Capture the cell that displays the provided text and extract its [X, Y] central coordinate. 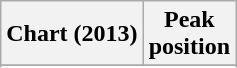
Peakposition [189, 34]
Chart (2013) [72, 34]
